Output the (x, y) coordinate of the center of the cell containing the given text.  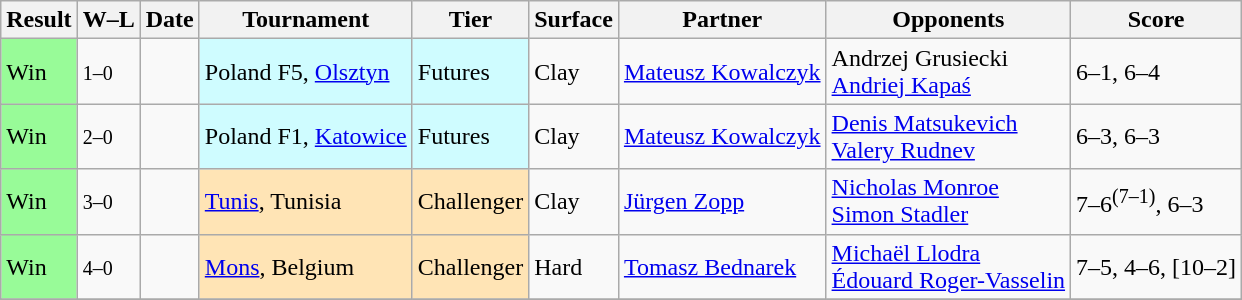
Poland F5, Olsztyn (306, 72)
6–3, 6–3 (1156, 136)
1–0 (108, 72)
Surface (574, 20)
4–0 (108, 266)
Michaël Llodra Édouard Roger-Vasselin (948, 266)
Poland F1, Katowice (306, 136)
7–5, 4–6, [10–2] (1156, 266)
Tomasz Bednarek (722, 266)
Tunis, Tunisia (306, 202)
Nicholas Monroe Simon Stadler (948, 202)
Result (39, 20)
Andrzej Grusiecki Andriej Kapaś (948, 72)
Denis Matsukevich Valery Rudnev (948, 136)
Partner (722, 20)
Tier (470, 20)
Tournament (306, 20)
Opponents (948, 20)
Mons, Belgium (306, 266)
Jürgen Zopp (722, 202)
6–1, 6–4 (1156, 72)
Hard (574, 266)
Score (1156, 20)
W–L (108, 20)
2–0 (108, 136)
Date (170, 20)
7–6(7–1), 6–3 (1156, 202)
3–0 (108, 202)
